Locate the cell with the specified text and output its [x, y] center coordinate. 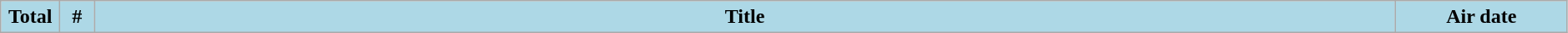
Total [30, 17]
Air date [1481, 17]
Title [745, 17]
# [77, 17]
